For the text-containing cell, return its midpoint in (X, Y) coordinate format. 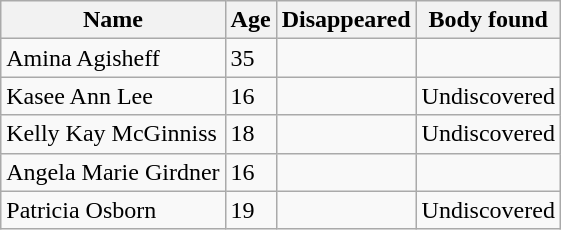
Kelly Kay McGinniss (113, 134)
35 (250, 58)
Name (113, 20)
Patricia Osborn (113, 210)
Disappeared (346, 20)
Kasee Ann Lee (113, 96)
18 (250, 134)
Age (250, 20)
Amina Agisheff (113, 58)
19 (250, 210)
Body found (488, 20)
Angela Marie Girdner (113, 172)
